Identify which cell holds the provided text, then report its (x, y) central coordinate. 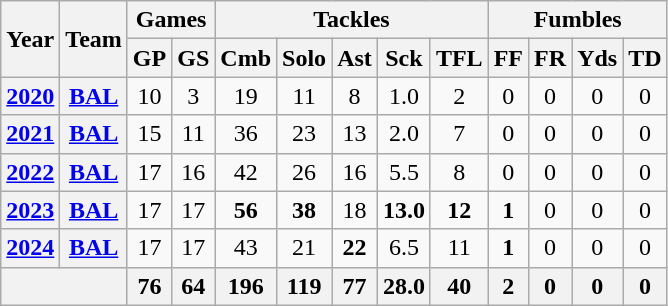
1.0 (404, 96)
Fumbles (578, 20)
Year (30, 39)
FF (508, 58)
38 (304, 210)
23 (304, 134)
Yds (598, 58)
2023 (30, 210)
64 (194, 286)
18 (355, 210)
Ast (355, 58)
TFL (459, 58)
26 (304, 172)
2.0 (404, 134)
5.5 (404, 172)
GS (194, 58)
13 (355, 134)
40 (459, 286)
7 (459, 134)
Team (94, 39)
2021 (30, 134)
FR (550, 58)
2022 (30, 172)
19 (246, 96)
196 (246, 286)
119 (304, 286)
28.0 (404, 286)
42 (246, 172)
2024 (30, 248)
77 (355, 286)
76 (149, 286)
13.0 (404, 210)
15 (149, 134)
3 (194, 96)
2020 (30, 96)
GP (149, 58)
Cmb (246, 58)
22 (355, 248)
21 (304, 248)
12 (459, 210)
Tackles (352, 20)
43 (246, 248)
36 (246, 134)
Solo (304, 58)
6.5 (404, 248)
10 (149, 96)
Games (170, 20)
TD (645, 58)
56 (246, 210)
Sck (404, 58)
